Capture the cell that displays the provided text and extract its [x, y] central coordinate. 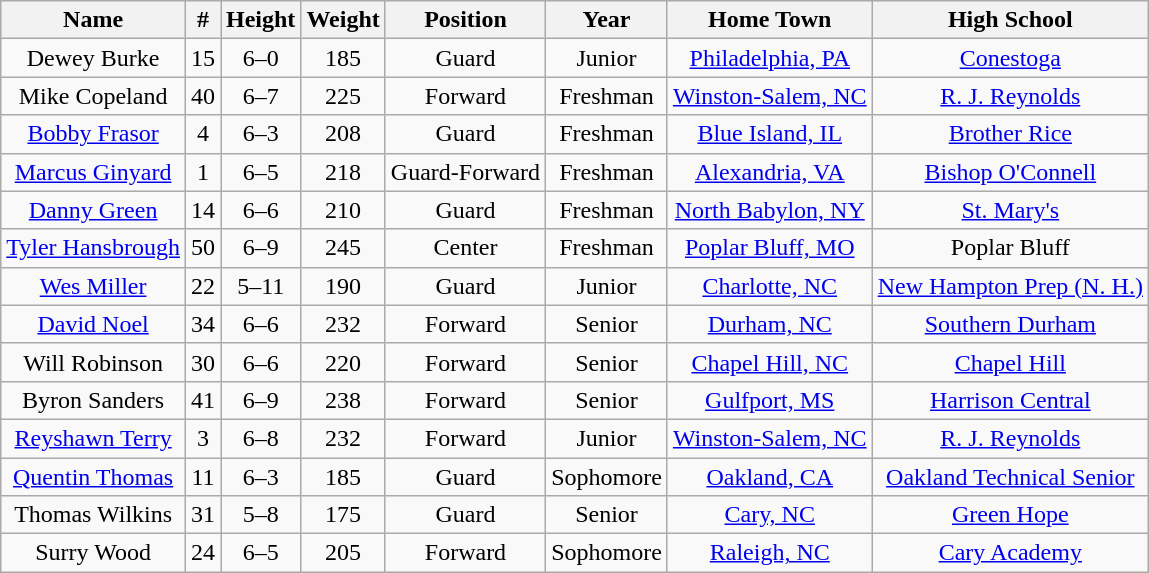
Cary, NC [770, 515]
22 [202, 286]
Harrison Central [1010, 400]
Charlotte, NC [770, 286]
Byron Sanders [94, 400]
40 [202, 96]
190 [343, 286]
Home Town [770, 20]
Marcus Ginyard [94, 172]
Oakland Technical Senior [1010, 477]
1 [202, 172]
Poplar Bluff [1010, 248]
Poplar Bluff, MO [770, 248]
David Noel [94, 324]
5–8 [260, 515]
Danny Green [94, 210]
Weight [343, 20]
11 [202, 477]
6–0 [260, 58]
220 [343, 362]
Thomas Wilkins [94, 515]
Chapel Hill [1010, 362]
24 [202, 553]
208 [343, 134]
175 [343, 515]
Durham, NC [770, 324]
Reyshawn Terry [94, 438]
34 [202, 324]
Bobby Frasor [94, 134]
Surry Wood [94, 553]
6–8 [260, 438]
North Babylon, NY [770, 210]
Position [465, 20]
Name [94, 20]
Chapel Hill, NC [770, 362]
Raleigh, NC [770, 553]
218 [343, 172]
245 [343, 248]
6–7 [260, 96]
31 [202, 515]
Alexandria, VA [770, 172]
210 [343, 210]
5–11 [260, 286]
Brother Rice [1010, 134]
Bishop O'Connell [1010, 172]
St. Mary's [1010, 210]
# [202, 20]
Conestoga [1010, 58]
Dewey Burke [94, 58]
205 [343, 553]
Gulfport, MS [770, 400]
30 [202, 362]
Quentin Thomas [94, 477]
Southern Durham [1010, 324]
Center [465, 248]
3 [202, 438]
50 [202, 248]
Wes Miller [94, 286]
238 [343, 400]
Will Robinson [94, 362]
41 [202, 400]
Philadelphia, PA [770, 58]
4 [202, 134]
Blue Island, IL [770, 134]
14 [202, 210]
Oakland, CA [770, 477]
Cary Academy [1010, 553]
Height [260, 20]
Guard-Forward [465, 172]
High School [1010, 20]
15 [202, 58]
225 [343, 96]
New Hampton Prep (N. H.) [1010, 286]
Year [607, 20]
Mike Copeland [94, 96]
Green Hope [1010, 515]
Tyler Hansbrough [94, 248]
